Find where the given text appears and provide that cell's center as (X, Y) coordinate. 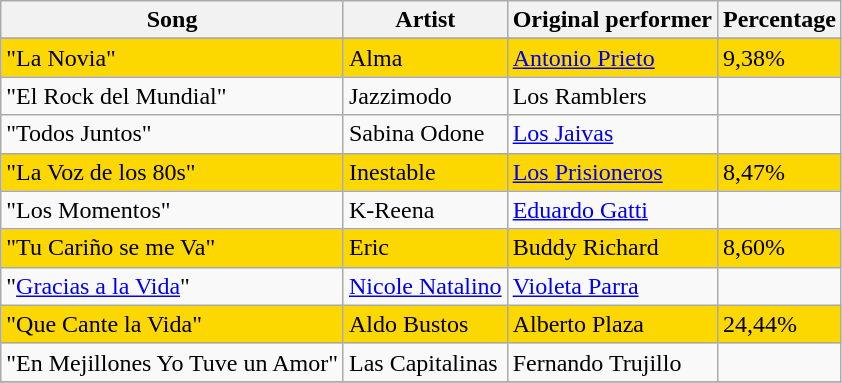
Original performer (612, 20)
Eduardo Gatti (612, 210)
Fernando Trujillo (612, 362)
"Todos Juntos" (172, 134)
K-Reena (425, 210)
Los Jaivas (612, 134)
Los Ramblers (612, 96)
Eric (425, 248)
8,47% (779, 172)
Alberto Plaza (612, 324)
"En Mejillones Yo Tuve un Amor" (172, 362)
Song (172, 20)
24,44% (779, 324)
"El Rock del Mundial" (172, 96)
"Gracias a la Vida" (172, 286)
Nicole Natalino (425, 286)
Buddy Richard (612, 248)
Sabina Odone (425, 134)
Alma (425, 58)
Artist (425, 20)
9,38% (779, 58)
"Tu Cariño se me Va" (172, 248)
Violeta Parra (612, 286)
Las Capitalinas (425, 362)
Los Prisioneros (612, 172)
Antonio Prieto (612, 58)
"La Voz de los 80s" (172, 172)
Inestable (425, 172)
"Que Cante la Vida" (172, 324)
8,60% (779, 248)
Aldo Bustos (425, 324)
Percentage (779, 20)
"La Novia" (172, 58)
"Los Momentos" (172, 210)
Jazzimodo (425, 96)
